Pinpoint the cell where the given text exists, returning its [x, y] midpoint coordinate. 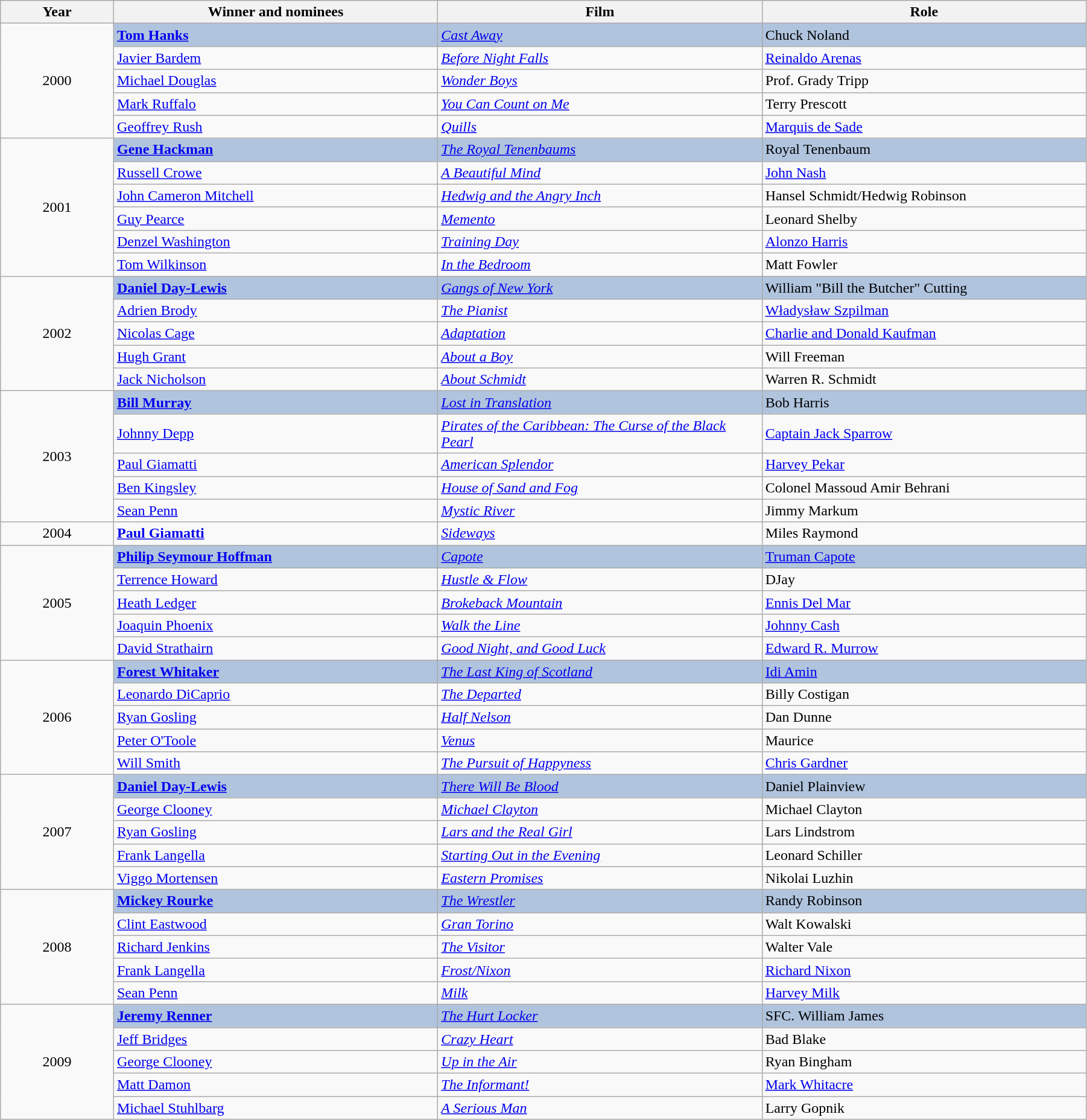
Richard Nixon [924, 970]
Miles Raymond [924, 533]
John Cameron Mitchell [275, 196]
Geoffrey Rush [275, 127]
Johnny Depp [275, 433]
Lars and the Real Girl [600, 832]
Ryan Bingham [924, 1062]
Half Nelson [600, 717]
Billy Costigan [924, 695]
Bad Blake [924, 1039]
Year [57, 12]
2000 [57, 81]
You Can Count on Me [600, 104]
Colonel Massoud Amir Behrani [924, 488]
Eastern Promises [600, 878]
Chris Gardner [924, 763]
The Pianist [600, 311]
Richard Jenkins [275, 947]
The Visitor [600, 947]
Denzel Washington [275, 241]
Mark Ruffalo [275, 104]
There Will Be Blood [600, 786]
Sideways [600, 533]
Memento [600, 218]
Truman Capote [924, 556]
Nikolai Luzhin [924, 878]
Jack Nicholson [275, 380]
A Beautiful Mind [600, 173]
Maurice [924, 740]
2007 [57, 832]
2002 [57, 334]
Royal Tenenbaum [924, 150]
2008 [57, 947]
Mickey Rourke [275, 901]
Randy Robinson [924, 901]
Edward R. Murrow [924, 648]
Peter O'Toole [275, 740]
Joaquin Phoenix [275, 625]
Dan Dunne [924, 717]
In the Bedroom [600, 264]
Johnny Cash [924, 625]
Terrence Howard [275, 579]
Harvey Pekar [924, 465]
Idi Amin [924, 672]
Walk the Line [600, 625]
Forest Whitaker [275, 672]
American Splendor [600, 465]
Władysław Szpilman [924, 311]
Ben Kingsley [275, 488]
Jeff Bridges [275, 1039]
Michael Douglas [275, 81]
Walt Kowalski [924, 924]
Jeremy Renner [275, 1016]
Frost/Nixon [600, 970]
Warren R. Schmidt [924, 380]
David Strathairn [275, 648]
Captain Jack Sparrow [924, 433]
Will Freeman [924, 357]
Mark Whitacre [924, 1085]
Cast Away [600, 35]
House of Sand and Fog [600, 488]
Pirates of the Caribbean: The Curse of the Black Pearl [600, 433]
Reinaldo Arenas [924, 58]
Leonardo DiCaprio [275, 695]
Nicolas Cage [275, 334]
John Nash [924, 173]
Clint Eastwood [275, 924]
Michael Stuhlbarg [275, 1108]
Heath Ledger [275, 602]
Capote [600, 556]
Harvey Milk [924, 993]
Jimmy Markum [924, 511]
Marquis de Sade [924, 127]
Larry Gopnik [924, 1108]
2004 [57, 533]
2009 [57, 1061]
Bill Murray [275, 402]
Winner and nominees [275, 12]
Ennis Del Mar [924, 602]
Good Night, and Good Luck [600, 648]
Starting Out in the Evening [600, 855]
Quills [600, 127]
Wonder Boys [600, 81]
Javier Bardem [275, 58]
The Last King of Scotland [600, 672]
Alonzo Harris [924, 241]
Adrien Brody [275, 311]
Tom Hanks [275, 35]
Milk [600, 993]
Gene Hackman [275, 150]
Daniel Plainview [924, 786]
Philip Seymour Hoffman [275, 556]
A Serious Man [600, 1108]
Bob Harris [924, 402]
Lost in Translation [600, 402]
William "Bill the Butcher" Cutting [924, 288]
Hugh Grant [275, 357]
Gangs of New York [600, 288]
Charlie and Donald Kaufman [924, 334]
Prof. Grady Tripp [924, 81]
Terry Prescott [924, 104]
Lars Lindstrom [924, 832]
Russell Crowe [275, 173]
About Schmidt [600, 380]
Leonard Schiller [924, 855]
Leonard Shelby [924, 218]
SFC. William James [924, 1016]
Chuck Noland [924, 35]
Hedwig and the Angry Inch [600, 196]
Guy Pearce [275, 218]
Viggo Mortensen [275, 878]
Tom Wilkinson [275, 264]
The Wrestler [600, 901]
Film [600, 12]
Matt Damon [275, 1085]
Gran Torino [600, 924]
Training Day [600, 241]
2001 [57, 207]
Matt Fowler [924, 264]
The Departed [600, 695]
Walter Vale [924, 947]
The Hurt Locker [600, 1016]
Adaptation [600, 334]
Brokeback Mountain [600, 602]
Crazy Heart [600, 1039]
Up in the Air [600, 1062]
Hustle & Flow [600, 579]
Will Smith [275, 763]
Hansel Schmidt/Hedwig Robinson [924, 196]
About a Boy [600, 357]
DJay [924, 579]
Venus [600, 740]
2005 [57, 602]
The Informant! [600, 1085]
The Royal Tenenbaums [600, 150]
2006 [57, 717]
2003 [57, 456]
Mystic River [600, 511]
Before Night Falls [600, 58]
The Pursuit of Happyness [600, 763]
Role [924, 12]
